Search for the cell housing the specified text and yield its [X, Y] center coordinate. 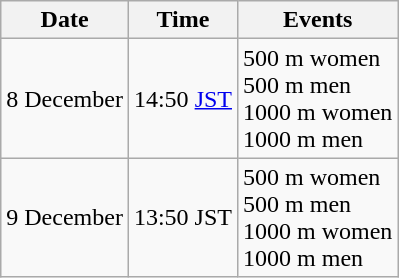
14:50 JST [182, 98]
13:50 JST [182, 218]
Time [182, 20]
8 December [65, 98]
Events [318, 20]
Date [65, 20]
9 December [65, 218]
